Determine the (X, Y) coordinate at the center of the cell enclosing the given text.  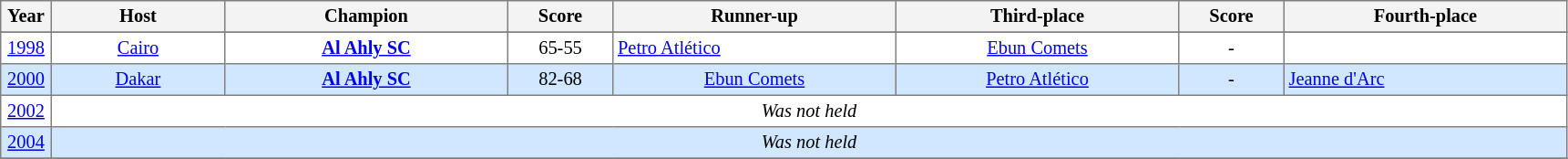
2000 (26, 79)
Host (138, 16)
65-55 (560, 48)
Runner-up (754, 16)
2004 (26, 143)
Third-place (1037, 16)
2002 (26, 111)
Cairo (138, 48)
1998 (26, 48)
Dakar (138, 79)
Champion (366, 16)
82-68 (560, 79)
Fourth-place (1425, 16)
Year (26, 16)
Jeanne d'Arc (1425, 79)
